From the cell containing the given text, extract its center point as (X, Y) coordinate. 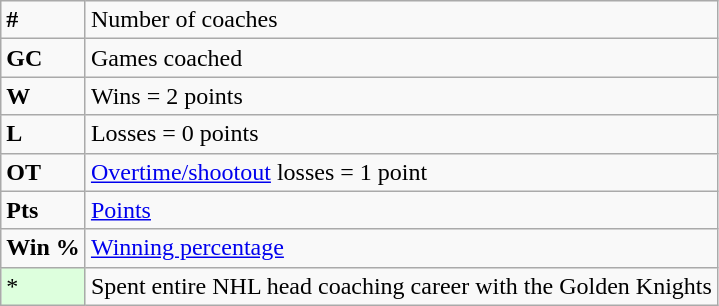
Number of coaches (401, 20)
Wins = 2 points (401, 96)
Overtime/shootout losses = 1 point (401, 172)
GC (44, 58)
Winning percentage (401, 248)
Spent entire NHL head coaching career with the Golden Knights (401, 286)
* (44, 286)
L (44, 134)
# (44, 20)
Losses = 0 points (401, 134)
Games coached (401, 58)
Pts (44, 210)
OT (44, 172)
Win % (44, 248)
W (44, 96)
Points (401, 210)
